Provide the [X, Y] coordinate of the cell's center where the given text is located.  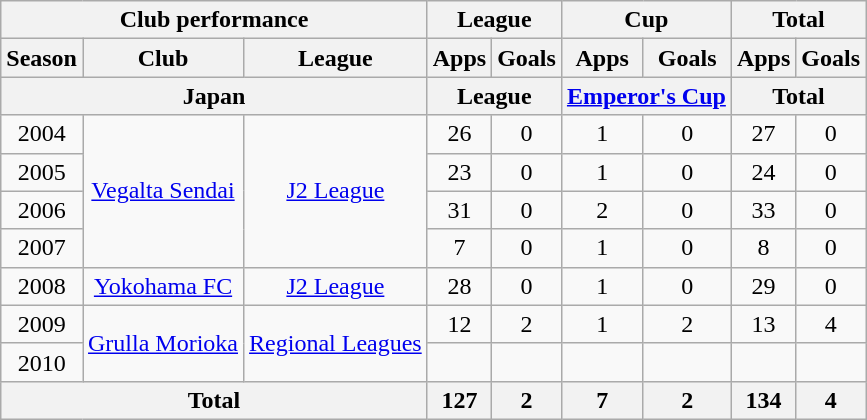
2008 [42, 286]
134 [763, 400]
28 [459, 286]
Regional Leagues [336, 343]
Vegalta Sendai [162, 191]
Grulla Morioka [162, 343]
23 [459, 172]
Cup [646, 20]
2004 [42, 134]
8 [763, 248]
27 [763, 134]
29 [763, 286]
13 [763, 324]
Club [162, 58]
Season [42, 58]
2007 [42, 248]
33 [763, 210]
2006 [42, 210]
31 [459, 210]
Japan [214, 96]
2005 [42, 172]
Club performance [214, 20]
2010 [42, 362]
24 [763, 172]
Yokohama FC [162, 286]
Emperor's Cup [646, 96]
127 [459, 400]
12 [459, 324]
2009 [42, 324]
26 [459, 134]
